Identify which cell holds the provided text, then report its [x, y] central coordinate. 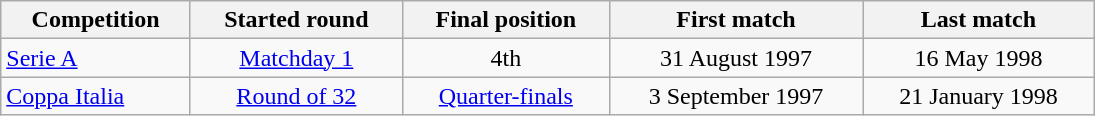
Last match [979, 20]
Serie A [96, 58]
Competition [96, 20]
4th [506, 58]
16 May 1998 [979, 58]
3 September 1997 [736, 96]
First match [736, 20]
21 January 1998 [979, 96]
Final position [506, 20]
Started round [296, 20]
Coppa Italia [96, 96]
Round of 32 [296, 96]
Matchday 1 [296, 58]
Quarter-finals [506, 96]
31 August 1997 [736, 58]
